Detect which cell encompasses the target text, then output its (x, y) center coordinate. 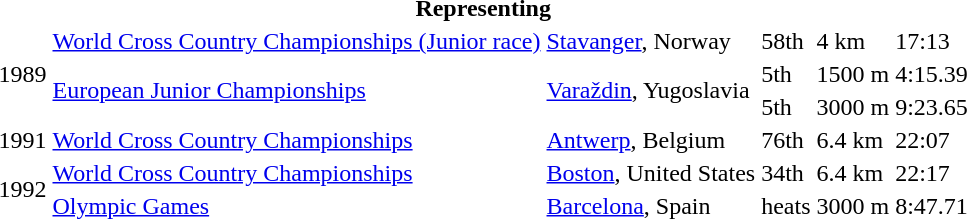
58th (786, 41)
Antwerp, Belgium (651, 140)
Stavanger, Norway (651, 41)
4 km (853, 41)
Boston, United States (651, 173)
Varaždin, Yugoslavia (651, 90)
76th (786, 140)
3000 m (853, 107)
1500 m (853, 74)
European Junior Championships (296, 90)
World Cross Country Championships (Junior race) (296, 41)
34th (786, 173)
